Scan for the cell matching the given text and deliver its [x, y] coordinate at center. 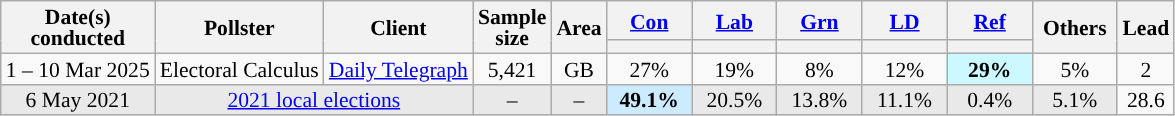
Grn [820, 20]
Date(s)conducted [78, 27]
Con [650, 20]
28.6 [1146, 100]
5% [1074, 68]
20.5% [734, 100]
29% [990, 68]
Others [1074, 27]
Lead [1146, 27]
Samplesize [512, 27]
0.4% [990, 100]
6 May 2021 [78, 100]
Electoral Calculus [240, 68]
2021 local elections [314, 100]
LD [904, 20]
5,421 [512, 68]
Pollster [240, 27]
1 – 10 Mar 2025 [78, 68]
GB [578, 68]
Client [398, 27]
12% [904, 68]
5.1% [1074, 100]
Daily Telegraph [398, 68]
49.1% [650, 100]
8% [820, 68]
27% [650, 68]
13.8% [820, 100]
11.1% [904, 100]
Area [578, 27]
19% [734, 68]
Lab [734, 20]
2 [1146, 68]
Ref [990, 20]
